Detect which cell encompasses the target text, then output its [x, y] center coordinate. 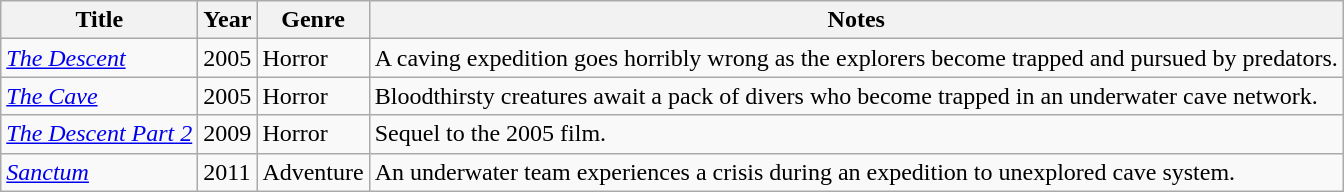
A caving expedition goes horribly wrong as the explorers become trapped and pursued by predators. [856, 58]
The Descent [100, 58]
Adventure [313, 172]
Year [228, 20]
2011 [228, 172]
Sanctum [100, 172]
Genre [313, 20]
The Descent Part 2 [100, 134]
Bloodthirsty creatures await a pack of divers who become trapped in an underwater cave network. [856, 96]
Title [100, 20]
The Cave [100, 96]
Sequel to the 2005 film. [856, 134]
2009 [228, 134]
Notes [856, 20]
An underwater team experiences a crisis during an expedition to unexplored cave system. [856, 172]
